Scan for the cell matching the given text and deliver its (x, y) coordinate at center. 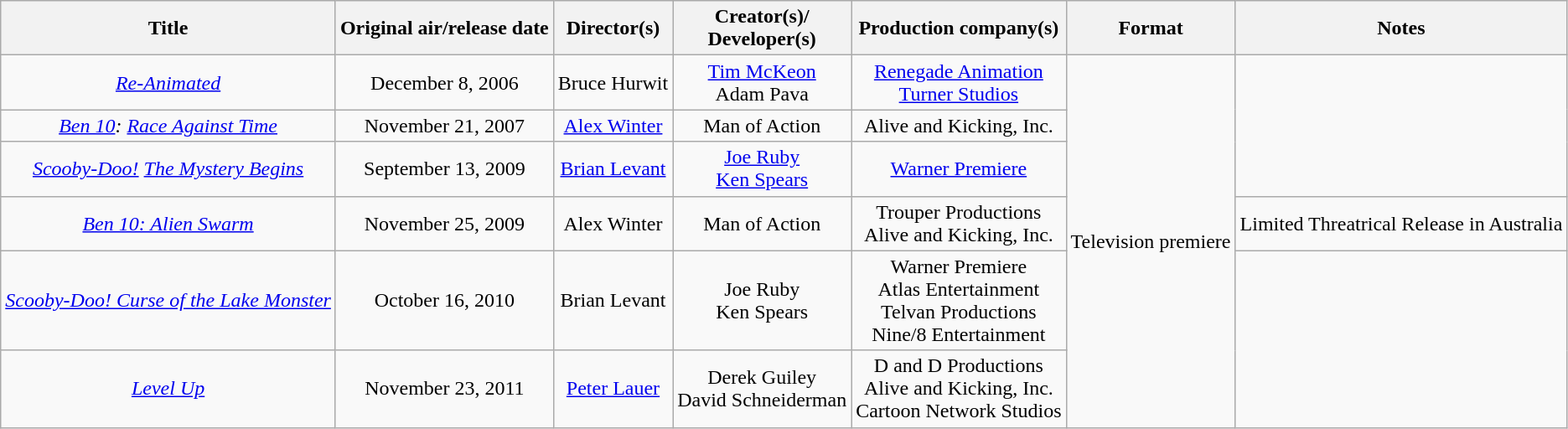
Alive and Kicking, Inc. (959, 126)
November 23, 2011 (444, 389)
Production company(s) (959, 28)
Creator(s)/Developer(s) (763, 28)
Television premiere (1151, 241)
Original air/release date (444, 28)
Level Up (168, 389)
Limited Threatrical Release in Australia (1401, 223)
Derek GuileyDavid Schneiderman (763, 389)
Trouper ProductionsAlive and Kicking, Inc. (959, 223)
October 16, 2010 (444, 300)
November 21, 2007 (444, 126)
Warner Premiere (959, 169)
Scooby-Doo! The Mystery Begins (168, 169)
Warner PremiereAtlas EntertainmentTelvan ProductionsNine/8 Entertainment (959, 300)
September 13, 2009 (444, 169)
Ben 10: Race Against Time (168, 126)
Re-Animated (168, 82)
Title (168, 28)
Director(s) (613, 28)
Peter Lauer (613, 389)
Format (1151, 28)
Bruce Hurwit (613, 82)
Scooby-Doo! Curse of the Lake Monster (168, 300)
Notes (1401, 28)
November 25, 2009 (444, 223)
Renegade AnimationTurner Studios (959, 82)
December 8, 2006 (444, 82)
D and D ProductionsAlive and Kicking, Inc.Cartoon Network Studios (959, 389)
Tim McKeonAdam Pava (763, 82)
Ben 10: Alien Swarm (168, 223)
